Scan for the cell matching the given text and deliver its [X, Y] coordinate at center. 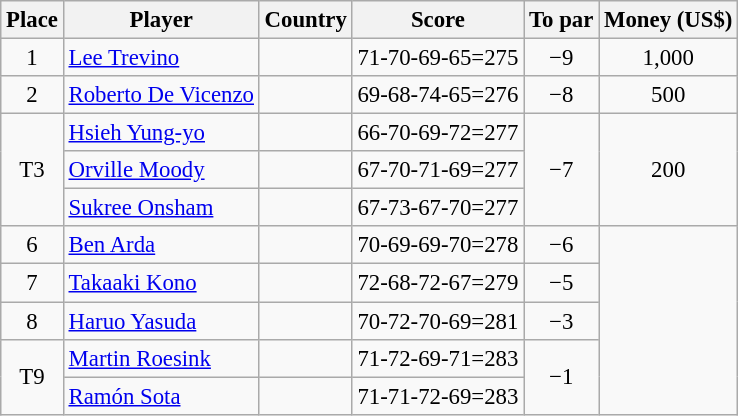
T9 [32, 376]
Roberto De Vicenzo [161, 95]
Money (US$) [668, 20]
1 [32, 58]
Takaaki Kono [161, 283]
Player [161, 20]
Ramón Sota [161, 396]
7 [32, 283]
To par [562, 20]
71-71-72-69=283 [438, 396]
−6 [562, 245]
T3 [32, 170]
500 [668, 95]
67-70-71-69=277 [438, 170]
2 [32, 95]
71-70-69-65=275 [438, 58]
Ben Arda [161, 245]
67-73-67-70=277 [438, 208]
Orville Moody [161, 170]
−5 [562, 283]
−8 [562, 95]
Score [438, 20]
200 [668, 170]
Lee Trevino [161, 58]
−3 [562, 321]
8 [32, 321]
Haruo Yasuda [161, 321]
Martin Roesink [161, 358]
69-68-74-65=276 [438, 95]
6 [32, 245]
70-69-69-70=278 [438, 245]
Country [306, 20]
71-72-69-71=283 [438, 358]
1,000 [668, 58]
72-68-72-67=279 [438, 283]
−9 [562, 58]
Sukree Onsham [161, 208]
Place [32, 20]
66-70-69-72=277 [438, 133]
70-72-70-69=281 [438, 321]
Hsieh Yung-yo [161, 133]
−7 [562, 170]
−1 [562, 376]
